Locate the cell with the specified text and output its (X, Y) center coordinate. 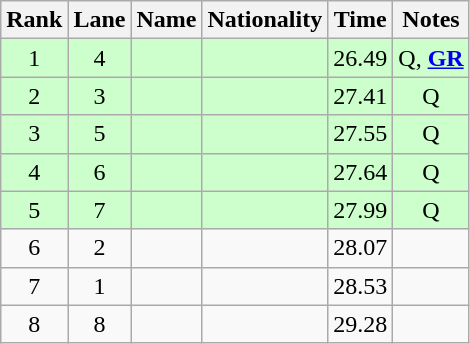
27.64 (360, 172)
Time (360, 20)
Nationality (265, 20)
Lane (100, 20)
26.49 (360, 58)
28.07 (360, 248)
Notes (431, 20)
27.99 (360, 210)
Rank (34, 20)
Q, GR (431, 58)
Name (166, 20)
28.53 (360, 286)
27.41 (360, 96)
27.55 (360, 134)
29.28 (360, 324)
